Capture the cell that displays the provided text and extract its (X, Y) central coordinate. 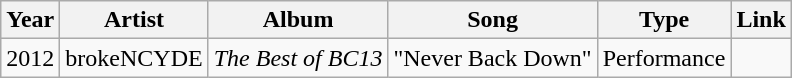
Song (492, 20)
Artist (134, 20)
Link (761, 20)
The Best of BC13 (298, 58)
Type (664, 20)
2012 (30, 58)
brokeNCYDE (134, 58)
"Never Back Down" (492, 58)
Album (298, 20)
Performance (664, 58)
Year (30, 20)
